Search for the cell housing the specified text and yield its [x, y] center coordinate. 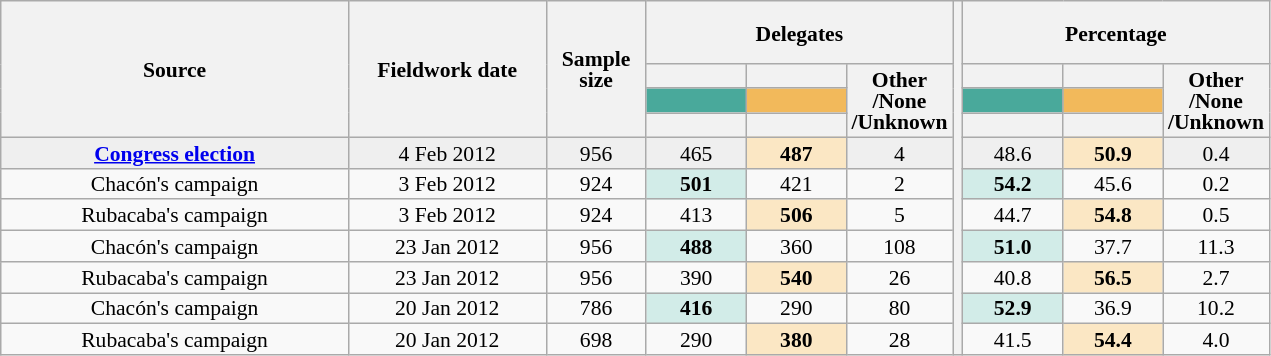
10.2 [1216, 308]
40.8 [1013, 278]
0.2 [1216, 184]
421 [796, 184]
56.5 [1113, 278]
390 [696, 278]
50.9 [1113, 152]
26 [899, 278]
108 [899, 246]
54.4 [1113, 340]
41.5 [1013, 340]
413 [696, 216]
28 [899, 340]
698 [596, 340]
4 Feb 2012 [447, 152]
2.7 [1216, 278]
501 [696, 184]
506 [796, 216]
Sample size [596, 69]
36.9 [1113, 308]
51.0 [1013, 246]
80 [899, 308]
Delegates [799, 32]
48.6 [1013, 152]
44.7 [1013, 216]
416 [696, 308]
Fieldwork date [447, 69]
4.0 [1216, 340]
11.3 [1216, 246]
0.5 [1216, 216]
360 [796, 246]
0.4 [1216, 152]
5 [899, 216]
Congress election [175, 152]
487 [796, 152]
380 [796, 340]
Percentage [1116, 32]
45.6 [1113, 184]
54.2 [1013, 184]
488 [696, 246]
2 [899, 184]
Source [175, 69]
4 [899, 152]
540 [796, 278]
52.9 [1013, 308]
465 [696, 152]
786 [596, 308]
37.7 [1113, 246]
54.8 [1113, 216]
